Return the (X, Y) coordinate for the center point of the cell that contains the specified text.  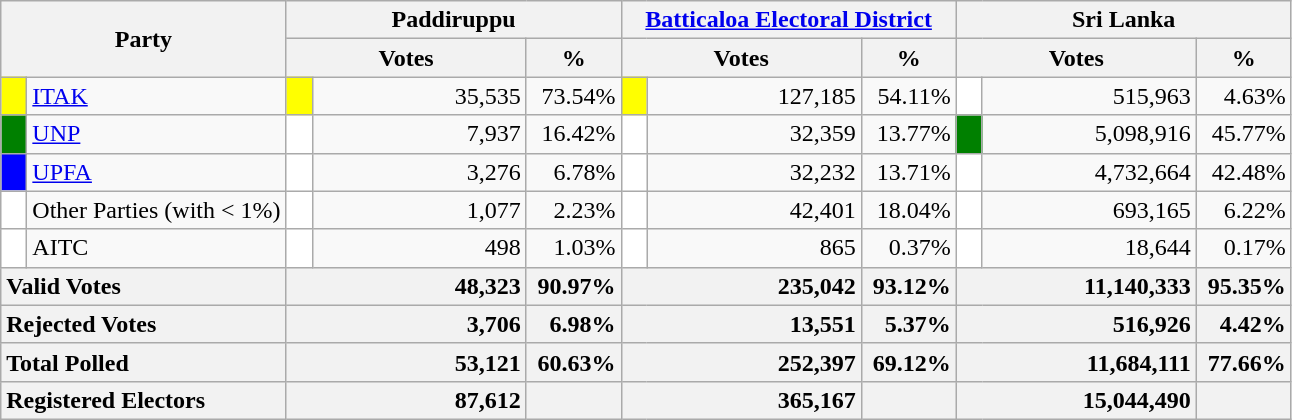
UNP (156, 134)
0.37% (908, 248)
UPFA (156, 172)
5,098,916 (1089, 134)
90.97% (574, 286)
32,232 (754, 172)
Party (144, 39)
Registered Electors (144, 400)
42.48% (1244, 172)
4,732,664 (1089, 172)
Other Parties (with < 1%) (156, 210)
87,612 (406, 400)
48,323 (406, 286)
AITC (156, 248)
6.98% (574, 324)
1.03% (574, 248)
252,397 (741, 362)
516,926 (1076, 324)
865 (754, 248)
4.42% (1244, 324)
42,401 (754, 210)
69.12% (908, 362)
Rejected Votes (144, 324)
365,167 (741, 400)
35,535 (419, 96)
235,042 (741, 286)
32,359 (754, 134)
13.71% (908, 172)
95.35% (1244, 286)
73.54% (574, 96)
13,551 (741, 324)
Total Polled (144, 362)
6.78% (574, 172)
77.66% (1244, 362)
5.37% (908, 324)
Paddiruppu (454, 20)
515,963 (1089, 96)
11,140,333 (1076, 286)
93.12% (908, 286)
4.63% (1244, 96)
11,684,111 (1076, 362)
16.42% (574, 134)
Valid Votes (144, 286)
6.22% (1244, 210)
127,185 (754, 96)
3,706 (406, 324)
3,276 (419, 172)
1,077 (419, 210)
45.77% (1244, 134)
15,044,490 (1076, 400)
53,121 (406, 362)
54.11% (908, 96)
7,937 (419, 134)
498 (419, 248)
13.77% (908, 134)
2.23% (574, 210)
693,165 (1089, 210)
0.17% (1244, 248)
60.63% (574, 362)
Sri Lanka (1124, 20)
18.04% (908, 210)
ITAK (156, 96)
Batticaloa Electoral District (788, 20)
18,644 (1089, 248)
